Search for the cell housing the specified text and yield its [X, Y] center coordinate. 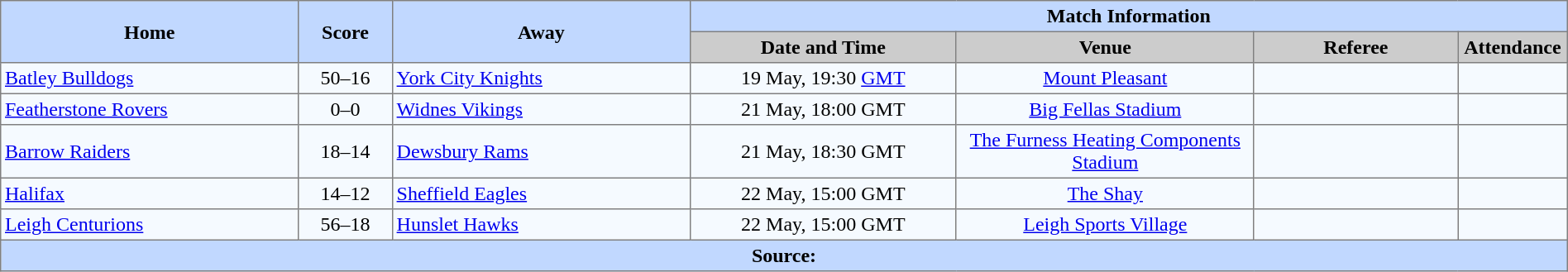
Venue [1105, 47]
Dewsbury Rams [541, 151]
Score [346, 31]
Featherstone Rovers [150, 109]
Attendance [1513, 47]
Source: [784, 255]
Referee [1355, 47]
The Shay [1105, 193]
Mount Pleasant [1105, 79]
The Furness Heating Components Stadium [1105, 151]
56–18 [346, 225]
Home [150, 31]
Widnes Vikings [541, 109]
Hunslet Hawks [541, 225]
14–12 [346, 193]
Big Fellas Stadium [1105, 109]
Halifax [150, 193]
Date and Time [823, 47]
Away [541, 31]
18–14 [346, 151]
Barrow Raiders [150, 151]
19 May, 19:30 GMT [823, 79]
Match Information [1128, 17]
Sheffield Eagles [541, 193]
Leigh Centurions [150, 225]
50–16 [346, 79]
21 May, 18:30 GMT [823, 151]
York City Knights [541, 79]
Batley Bulldogs [150, 79]
Leigh Sports Village [1105, 225]
21 May, 18:00 GMT [823, 109]
0–0 [346, 109]
